Detect which cell encompasses the target text, then output its [x, y] center coordinate. 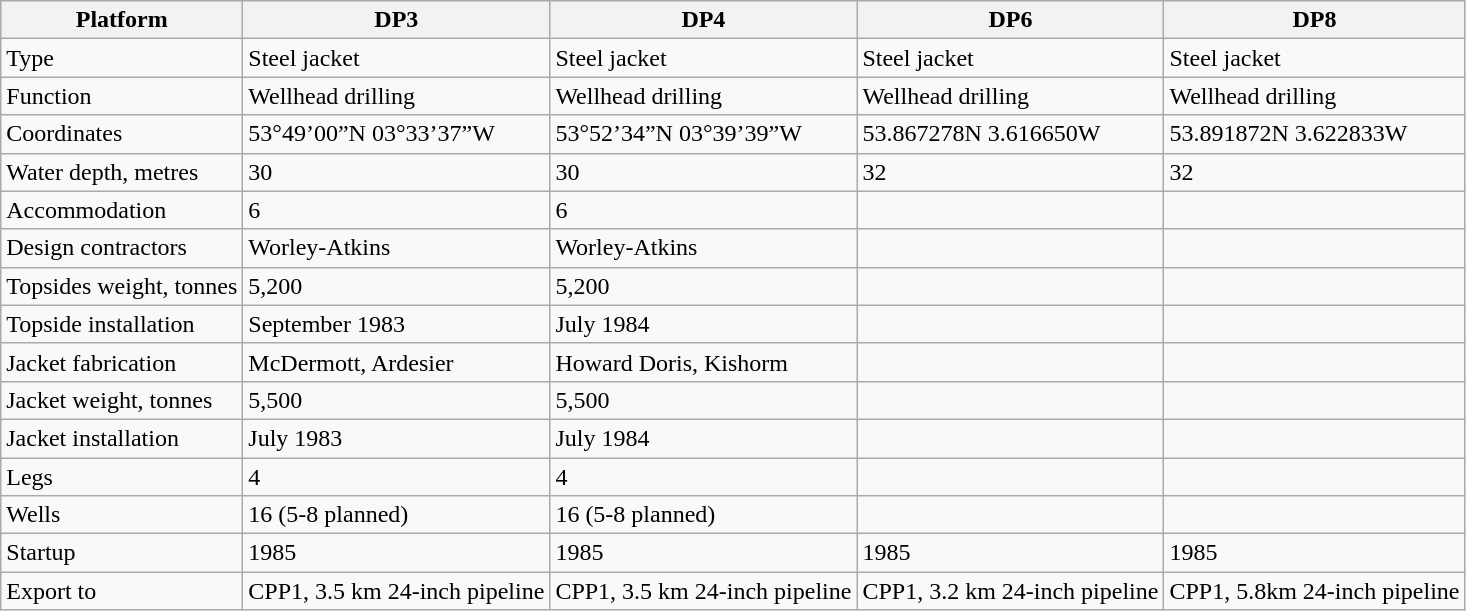
Topsides weight, tonnes [122, 286]
Design contractors [122, 248]
Coordinates [122, 134]
53°52’34”N 03°39’39”W [704, 134]
Function [122, 96]
DP3 [396, 20]
DP4 [704, 20]
Wells [122, 515]
McDermott, Ardesier [396, 362]
DP8 [1314, 20]
July 1983 [396, 438]
53.891872N 3.622833W [1314, 134]
53.867278N 3.616650W [1010, 134]
53°49’00”N 03°33’37”W [396, 134]
Jacket fabrication [122, 362]
Howard Doris, Kishorm [704, 362]
Legs [122, 477]
Water depth, metres [122, 172]
CPP1, 3.2 km 24-inch pipeline [1010, 591]
Jacket installation [122, 438]
Jacket weight, tonnes [122, 400]
CPP1, 5.8km 24-inch pipeline [1314, 591]
Platform [122, 20]
Accommodation [122, 210]
September 1983 [396, 324]
DP6 [1010, 20]
Type [122, 58]
Topside installation [122, 324]
Startup [122, 553]
Export to [122, 591]
